Find where the given text appears and provide that cell's center as [x, y] coordinate. 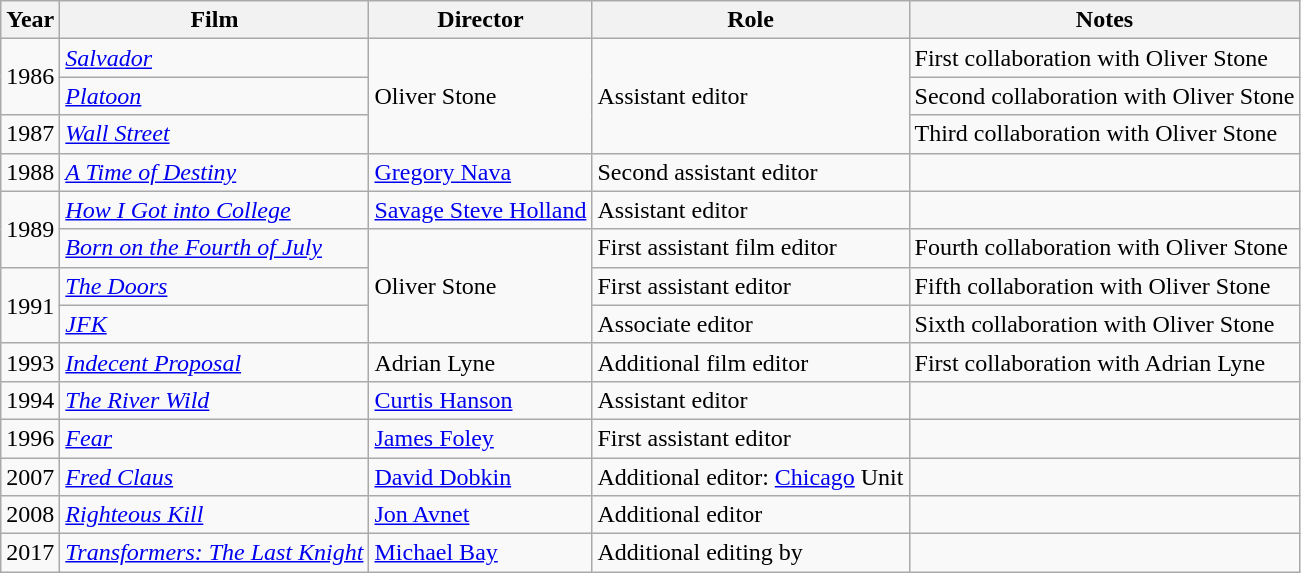
Role [750, 20]
Third collaboration with Oliver Stone [1104, 134]
Curtis Hanson [480, 400]
First collaboration with Oliver Stone [1104, 58]
Year [30, 20]
Fear [214, 438]
Adrian Lyne [480, 362]
Born on the Fourth of July [214, 248]
First assistant film editor [750, 248]
Wall Street [214, 134]
2017 [30, 553]
Sixth collaboration with Oliver Stone [1104, 324]
1996 [30, 438]
2007 [30, 477]
1993 [30, 362]
The Doors [214, 286]
Additional editor: Chicago Unit [750, 477]
Fred Claus [214, 477]
A Time of Destiny [214, 172]
Indecent Proposal [214, 362]
Director [480, 20]
Fifth collaboration with Oliver Stone [1104, 286]
First collaboration with Adrian Lyne [1104, 362]
Additional editing by [750, 553]
How I Got into College [214, 210]
Film [214, 20]
1988 [30, 172]
Platoon [214, 96]
Savage Steve Holland [480, 210]
Transformers: The Last Knight [214, 553]
Additional film editor [750, 362]
1987 [30, 134]
Additional editor [750, 515]
Second collaboration with Oliver Stone [1104, 96]
Michael Bay [480, 553]
Notes [1104, 20]
1991 [30, 305]
The River Wild [214, 400]
Jon Avnet [480, 515]
James Foley [480, 438]
Associate editor [750, 324]
Second assistant editor [750, 172]
Gregory Nava [480, 172]
David Dobkin [480, 477]
1989 [30, 229]
1986 [30, 77]
Salvador [214, 58]
Righteous Kill [214, 515]
2008 [30, 515]
1994 [30, 400]
Fourth collaboration with Oliver Stone [1104, 248]
JFK [214, 324]
